From the cell containing the given text, extract its center point as (X, Y) coordinate. 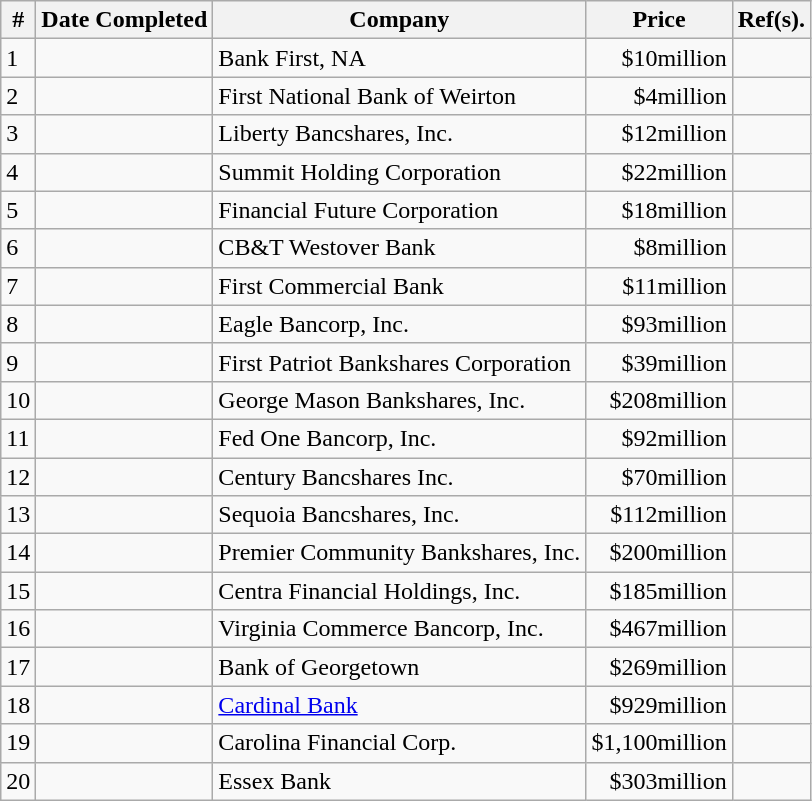
Bank of Georgetown (400, 667)
$303million (659, 781)
Virginia Commerce Bancorp, Inc. (400, 629)
20 (18, 781)
$112million (659, 515)
Ref(s). (771, 20)
$12million (659, 134)
First National Bank of Weirton (400, 96)
17 (18, 667)
Liberty Bancshares, Inc. (400, 134)
2 (18, 96)
Price (659, 20)
Bank First, NA (400, 58)
Centra Financial Holdings, Inc. (400, 591)
4 (18, 172)
$185million (659, 591)
$10million (659, 58)
10 (18, 400)
13 (18, 515)
CB&T Westover Bank (400, 248)
14 (18, 553)
$1,100million (659, 743)
9 (18, 362)
16 (18, 629)
$93million (659, 324)
15 (18, 591)
Premier Community Bankshares, Inc. (400, 553)
Company (400, 20)
5 (18, 210)
$8million (659, 248)
$11million (659, 286)
$467million (659, 629)
$70million (659, 477)
Financial Future Corporation (400, 210)
$39million (659, 362)
$18million (659, 210)
Fed One Bancorp, Inc. (400, 438)
Summit Holding Corporation (400, 172)
$929million (659, 705)
$200million (659, 553)
$4million (659, 96)
# (18, 20)
$92million (659, 438)
First Commercial Bank (400, 286)
3 (18, 134)
18 (18, 705)
Cardinal Bank (400, 705)
Essex Bank (400, 781)
$22million (659, 172)
8 (18, 324)
1 (18, 58)
$208million (659, 400)
19 (18, 743)
$269million (659, 667)
Sequoia Bancshares, Inc. (400, 515)
Date Completed (124, 20)
George Mason Bankshares, Inc. (400, 400)
6 (18, 248)
Carolina Financial Corp. (400, 743)
11 (18, 438)
First Patriot Bankshares Corporation (400, 362)
7 (18, 286)
12 (18, 477)
Century Bancshares Inc. (400, 477)
Eagle Bancorp, Inc. (400, 324)
